Identify which cell holds the provided text, then report its [x, y] central coordinate. 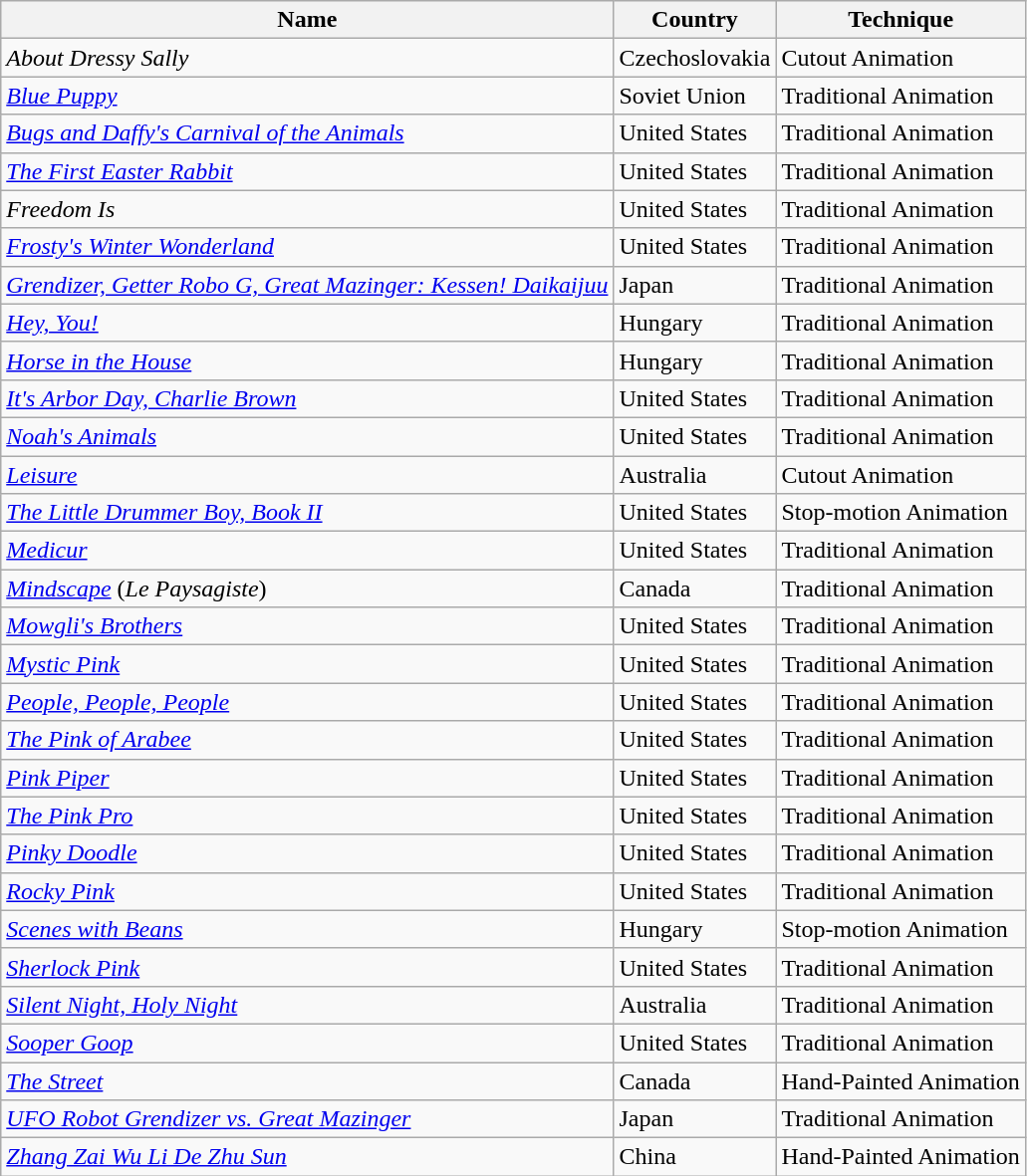
Horse in the House [307, 360]
Rocky Pink [307, 891]
The First Easter Rabbit [307, 171]
Sherlock Pink [307, 967]
The Street [307, 1080]
People, People, People [307, 702]
Soviet Union [695, 96]
Scenes with Beans [307, 929]
Freedom Is [307, 209]
Grendizer, Getter Robo G, Great Mazinger: Kessen! Daikaijuu [307, 285]
Pinky Doodle [307, 853]
Leisure [307, 475]
The Little Drummer Boy, Book II [307, 513]
UFO Robot Grendizer vs. Great Mazinger [307, 1119]
Sooper Goop [307, 1043]
Mowgli's Brothers [307, 626]
Bugs and Daffy's Carnival of the Animals [307, 133]
Medicur [307, 551]
Pink Piper [307, 778]
Mystic Pink [307, 664]
Zhang Zai Wu Li De Zhu Sun [307, 1157]
About Dressy Sally [307, 58]
Name [307, 20]
It's Arbor Day, Charlie Brown [307, 398]
Frosty's Winter Wonderland [307, 247]
The Pink Pro [307, 816]
Czechoslovakia [695, 58]
Silent Night, Holy Night [307, 1005]
Blue Puppy [307, 96]
Country [695, 20]
China [695, 1157]
Hey, You! [307, 323]
Technique [900, 20]
Mindscape (Le Paysagiste) [307, 588]
The Pink of Arabee [307, 740]
Noah's Animals [307, 436]
